Capture the cell that displays the provided text and extract its [X, Y] central coordinate. 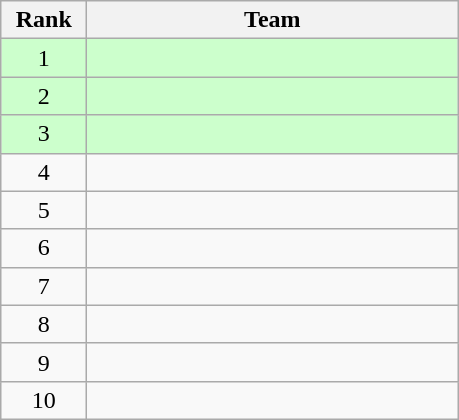
6 [44, 248]
7 [44, 286]
5 [44, 210]
10 [44, 400]
3 [44, 134]
8 [44, 324]
1 [44, 58]
4 [44, 172]
9 [44, 362]
Team [272, 20]
2 [44, 96]
Rank [44, 20]
